Search for the cell housing the specified text and yield its [x, y] center coordinate. 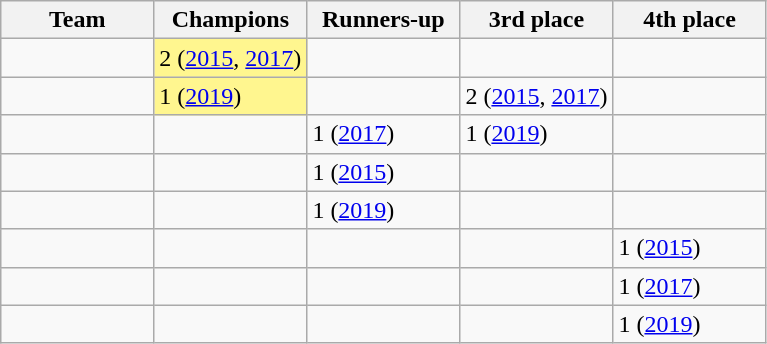
Team [78, 20]
Runners-up [384, 20]
3rd place [536, 20]
4th place [690, 20]
Champions [230, 20]
